Determine the (X, Y) coordinate at the center of the cell enclosing the given text.  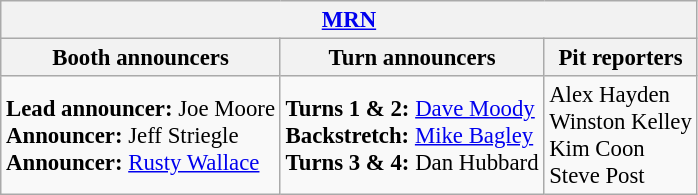
Lead announcer: Joe MooreAnnouncer: Jeff StriegleAnnouncer: Rusty Wallace (141, 136)
Turn announcers (412, 58)
Turns 1 & 2: Dave MoodyBackstretch: Mike BagleyTurns 3 & 4: Dan Hubbard (412, 136)
MRN (349, 20)
Alex HaydenWinston KelleyKim CoonSteve Post (620, 136)
Booth announcers (141, 58)
Pit reporters (620, 58)
